Output the [X, Y] coordinate of the center of the cell containing the given text.  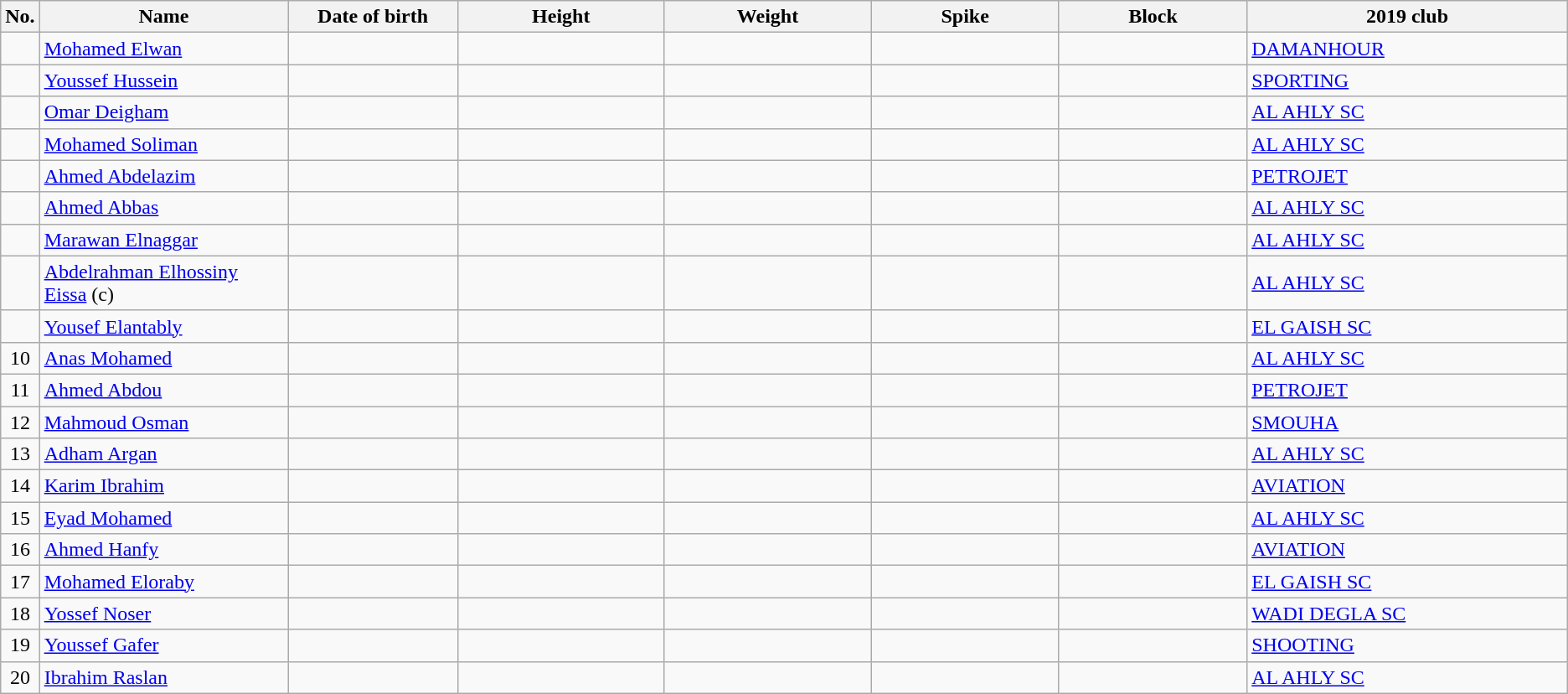
2019 club [1407, 17]
Youssef Gafer [163, 645]
Weight [767, 17]
SHOOTING [1407, 645]
Adham Argan [163, 454]
19 [20, 645]
11 [20, 390]
Marawan Elnaggar [163, 240]
12 [20, 422]
15 [20, 518]
Mahmoud Osman [163, 422]
Height [561, 17]
Eyad Mohamed [163, 518]
Youssef Hussein [163, 80]
Omar Deigham [163, 112]
SPORTING [1407, 80]
Karim Ibrahim [163, 486]
Mohamed Eloraby [163, 582]
14 [20, 486]
Date of birth [374, 17]
20 [20, 677]
Ahmed Abbas [163, 208]
Spike [965, 17]
Mohamed Soliman [163, 144]
Yousef Elantably [163, 326]
Yossef Noser [163, 614]
Ahmed Abdelazim [163, 176]
WADI DEGLA SC [1407, 614]
DAMANHOUR [1407, 49]
Anas Mohamed [163, 358]
SMOUHA [1407, 422]
10 [20, 358]
16 [20, 550]
Block [1153, 17]
Ahmed Hanfy [163, 550]
18 [20, 614]
Name [163, 17]
13 [20, 454]
No. [20, 17]
Mohamed Elwan [163, 49]
17 [20, 582]
Ibrahim Raslan [163, 677]
Ahmed Abdou [163, 390]
Abdelrahman Elhossiny Eissa (c) [163, 283]
